Determine the (X, Y) coordinate at the center of the cell enclosing the given text.  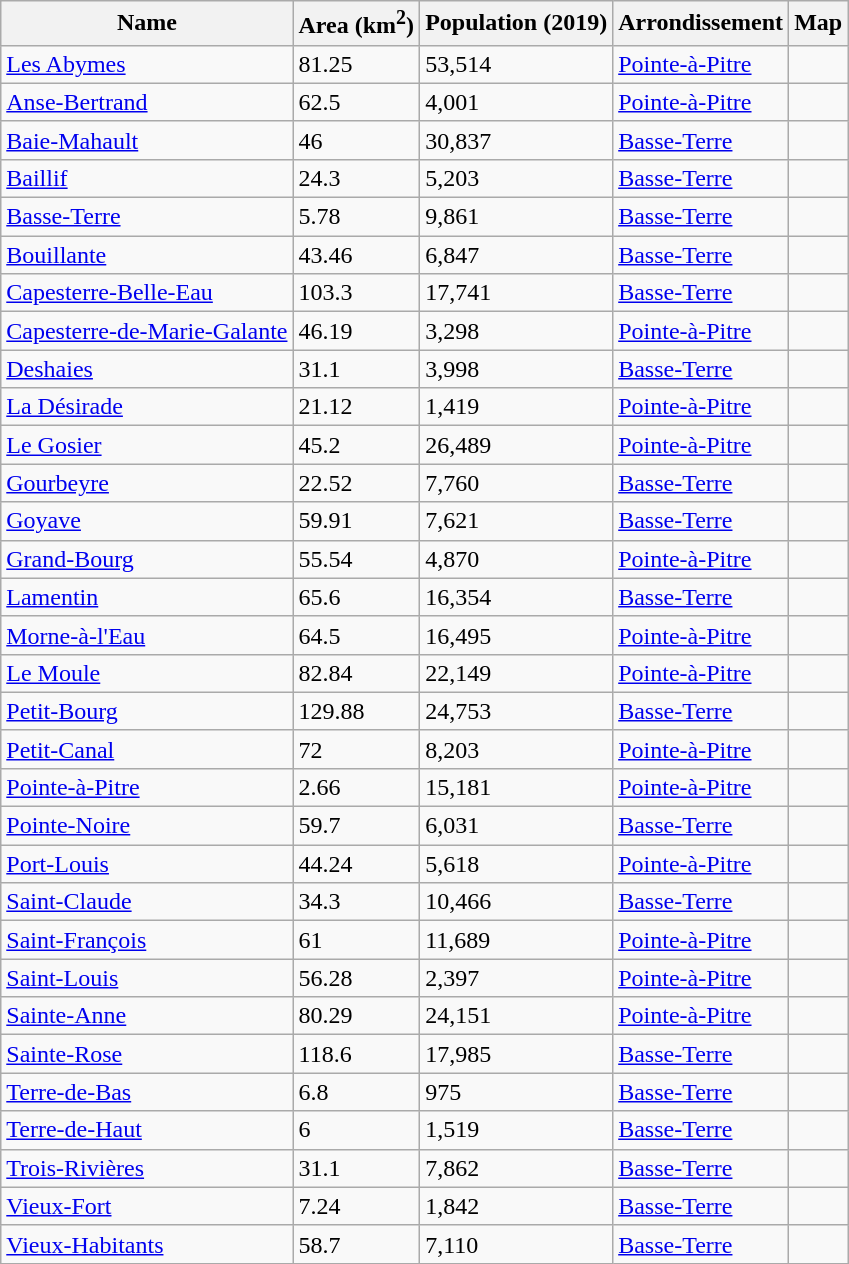
17,741 (516, 293)
58.7 (356, 1244)
2.66 (356, 787)
Population (2019) (516, 24)
80.29 (356, 1016)
59.91 (356, 521)
10,466 (516, 902)
72 (356, 749)
64.5 (356, 635)
Baie-Mahault (147, 140)
Trois-Rivières (147, 1168)
4,870 (516, 559)
Saint-Claude (147, 902)
Saint-François (147, 940)
44.24 (356, 864)
5.78 (356, 217)
Terre-de-Bas (147, 1092)
24,151 (516, 1016)
65.6 (356, 597)
24.3 (356, 178)
5,618 (516, 864)
118.6 (356, 1054)
103.3 (356, 293)
17,985 (516, 1054)
7,110 (516, 1244)
975 (516, 1092)
56.28 (356, 978)
46.19 (356, 331)
6.8 (356, 1092)
45.2 (356, 445)
Grand-Bourg (147, 559)
61 (356, 940)
24,753 (516, 711)
3,998 (516, 369)
2,397 (516, 978)
Name (147, 24)
Capesterre-de-Marie-Galante (147, 331)
7,760 (516, 483)
Saint-Louis (147, 978)
Baillif (147, 178)
Arrondissement (701, 24)
81.25 (356, 64)
Goyave (147, 521)
82.84 (356, 673)
6,031 (516, 826)
Deshaies (147, 369)
6,847 (516, 255)
1,519 (516, 1130)
Le Gosier (147, 445)
Vieux-Habitants (147, 1244)
21.12 (356, 407)
Bouillante (147, 255)
7,862 (516, 1168)
Petit-Bourg (147, 711)
Sainte-Rose (147, 1054)
7,621 (516, 521)
Anse-Bertrand (147, 102)
Petit-Canal (147, 749)
7.24 (356, 1206)
15,181 (516, 787)
22,149 (516, 673)
26,489 (516, 445)
Lamentin (147, 597)
1,419 (516, 407)
4,001 (516, 102)
55.54 (356, 559)
9,861 (516, 217)
8,203 (516, 749)
34.3 (356, 902)
1,842 (516, 1206)
59.7 (356, 826)
53,514 (516, 64)
11,689 (516, 940)
Morne-à-l'Eau (147, 635)
22.52 (356, 483)
16,495 (516, 635)
129.88 (356, 711)
46 (356, 140)
6 (356, 1130)
Sainte-Anne (147, 1016)
30,837 (516, 140)
5,203 (516, 178)
Capesterre-Belle-Eau (147, 293)
Map (818, 24)
Le Moule (147, 673)
43.46 (356, 255)
3,298 (516, 331)
Les Abymes (147, 64)
Vieux-Fort (147, 1206)
16,354 (516, 597)
La Désirade (147, 407)
Port-Louis (147, 864)
Pointe-Noire (147, 826)
Gourbeyre (147, 483)
Terre-de-Haut (147, 1130)
Area (km2) (356, 24)
62.5 (356, 102)
